Pinpoint the cell where the given text exists, returning its (x, y) midpoint coordinate. 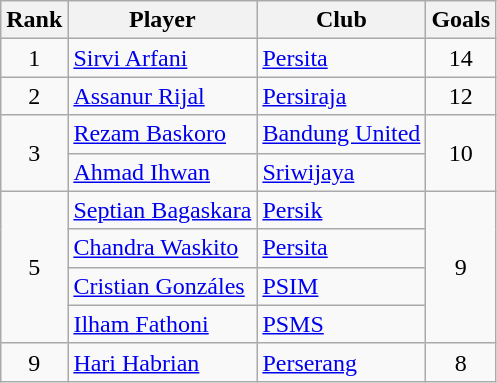
PSIM (342, 286)
Sirvi Arfani (162, 58)
Ilham Fathoni (162, 324)
Sriwijaya (342, 172)
Bandung United (342, 134)
8 (461, 362)
Player (162, 20)
Persik (342, 210)
Perserang (342, 362)
Goals (461, 20)
3 (34, 153)
14 (461, 58)
Cristian Gonzáles (162, 286)
Rezam Baskoro (162, 134)
Assanur Rijal (162, 96)
12 (461, 96)
Septian Bagaskara (162, 210)
Rank (34, 20)
Club (342, 20)
1 (34, 58)
PSMS (342, 324)
Chandra Waskito (162, 248)
10 (461, 153)
2 (34, 96)
5 (34, 267)
Ahmad Ihwan (162, 172)
Hari Habrian (162, 362)
Persiraja (342, 96)
